Pinpoint the cell where the given text exists, returning its (x, y) midpoint coordinate. 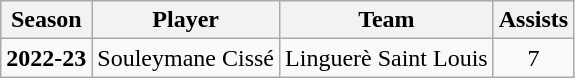
2022-23 (46, 58)
Assists (533, 20)
Season (46, 20)
Linguerè Saint Louis (387, 58)
Souleymane Cissé (186, 58)
Player (186, 20)
7 (533, 58)
Team (387, 20)
